Scan for the cell matching the given text and deliver its (x, y) coordinate at center. 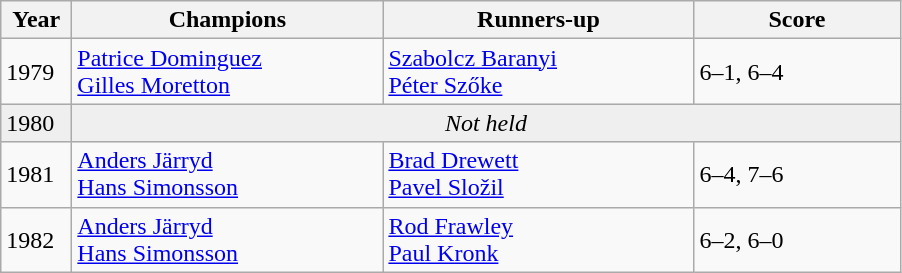
Runners-up (538, 20)
Champions (228, 20)
6–2, 6–0 (797, 240)
1980 (36, 123)
Szabolcz Baranyi Péter Szőke (538, 72)
1979 (36, 72)
Brad Drewett Pavel Složil (538, 174)
6–1, 6–4 (797, 72)
Score (797, 20)
Rod Frawley Paul Kronk (538, 240)
1982 (36, 240)
6–4, 7–6 (797, 174)
1981 (36, 174)
Not held (486, 123)
Year (36, 20)
Patrice Dominguez Gilles Moretton (228, 72)
